Locate the cell with the specified text and output its [X, Y] center coordinate. 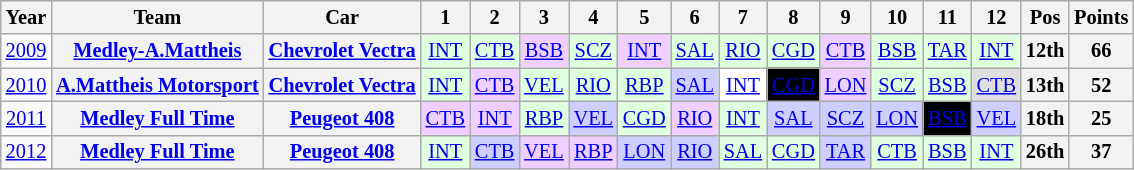
11 [948, 17]
Medley-A.Mattheis [157, 51]
2011 [26, 118]
25 [1101, 118]
9 [846, 17]
2 [494, 17]
26th [1045, 152]
3 [544, 17]
7 [743, 17]
2009 [26, 51]
Team [157, 17]
8 [794, 17]
Pos [1045, 17]
66 [1101, 51]
2012 [26, 152]
52 [1101, 85]
4 [594, 17]
10 [897, 17]
A.Mattheis Motorsport [157, 85]
13th [1045, 85]
12 [996, 17]
1 [446, 17]
Year [26, 17]
Car [342, 17]
37 [1101, 152]
6 [695, 17]
12th [1045, 51]
Points [1101, 17]
5 [644, 17]
18th [1045, 118]
2010 [26, 85]
